Extract the [x, y] coordinate from the center of the cell holding the provided text.  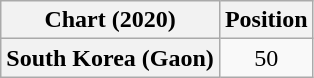
South Korea (Gaon) [110, 58]
Position [266, 20]
Chart (2020) [110, 20]
50 [266, 58]
